Detect which cell encompasses the target text, then output its (X, Y) center coordinate. 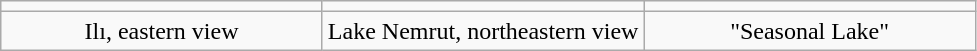
Lake Nemrut, northeastern view (483, 31)
Ilı, eastern view (162, 31)
"Seasonal Lake" (810, 31)
